Provide the [X, Y] coordinate of the cell's center where the given text is located.  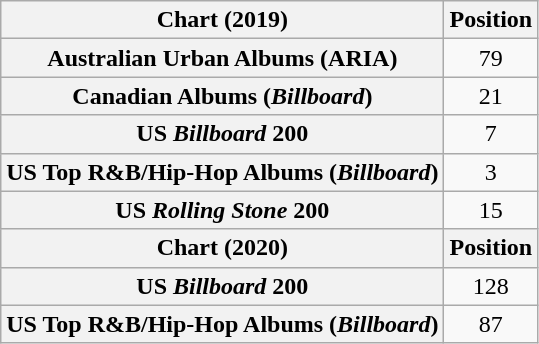
3 [491, 172]
7 [491, 134]
87 [491, 324]
21 [491, 96]
79 [491, 58]
US Rolling Stone 200 [222, 210]
Australian Urban Albums (ARIA) [222, 58]
Chart (2019) [222, 20]
15 [491, 210]
Canadian Albums (Billboard) [222, 96]
128 [491, 286]
Chart (2020) [222, 248]
